Determine the [X, Y] coordinate at the center of the cell enclosing the given text.  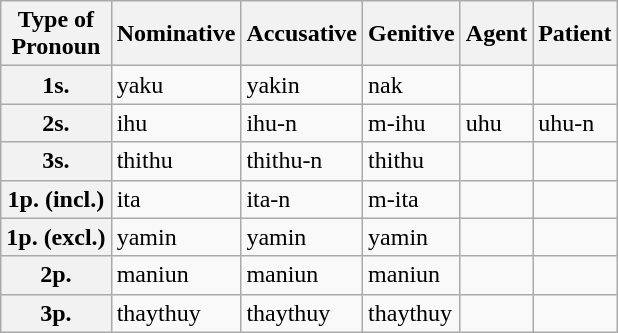
uhu-n [575, 123]
yakin [302, 85]
ita-n [302, 199]
m-ita [412, 199]
Patient [575, 34]
1s. [56, 85]
ita [176, 199]
ihu [176, 123]
uhu [496, 123]
1p. (incl.) [56, 199]
Type of Pronoun [56, 34]
1p. (excl.) [56, 237]
2p. [56, 275]
3s. [56, 161]
2s. [56, 123]
thithu-n [302, 161]
3p. [56, 313]
Genitive [412, 34]
ihu-n [302, 123]
Accusative [302, 34]
Agent [496, 34]
m-ihu [412, 123]
Nominative [176, 34]
nak [412, 85]
yaku [176, 85]
